Identify which cell holds the provided text, then report its (x, y) central coordinate. 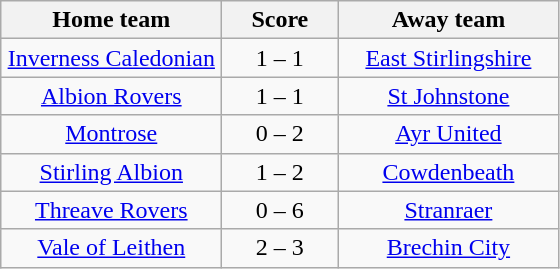
2 – 3 (280, 248)
Cowdenbeath (448, 172)
Away team (448, 20)
0 – 2 (280, 134)
1 – 2 (280, 172)
Ayr United (448, 134)
Montrose (112, 134)
St Johnstone (448, 96)
Albion Rovers (112, 96)
Stirling Albion (112, 172)
0 – 6 (280, 210)
Brechin City (448, 248)
East Stirlingshire (448, 58)
Threave Rovers (112, 210)
Home team (112, 20)
Score (280, 20)
Stranraer (448, 210)
Vale of Leithen (112, 248)
Inverness Caledonian (112, 58)
